Provide the [x, y] coordinate of the cell's center where the given text is located.  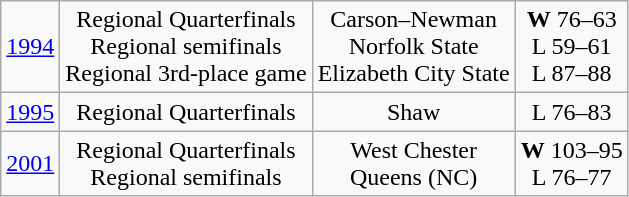
2001 [30, 164]
W 103–95L 76–77 [572, 164]
Regional QuarterfinalsRegional semifinals [186, 164]
Carson–NewmanNorfolk StateElizabeth City State [414, 47]
1995 [30, 112]
1994 [30, 47]
Shaw [414, 112]
L 76–83 [572, 112]
W 76–63L 59–61L 87–88 [572, 47]
Regional QuarterfinalsRegional semifinalsRegional 3rd-place game [186, 47]
Regional Quarterfinals [186, 112]
West ChesterQueens (NC) [414, 164]
